Return the [X, Y] coordinate for the center point of the cell that contains the specified text.  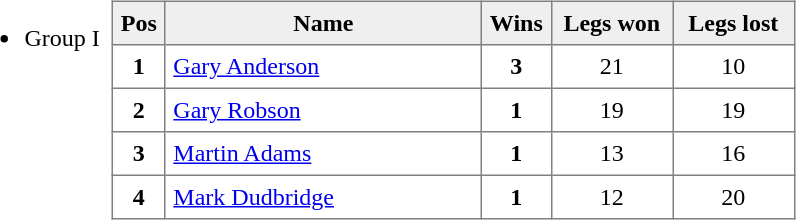
Name [323, 23]
Martin Adams [323, 154]
20 [733, 197]
Gary Robson [323, 110]
12 [612, 197]
2 [139, 110]
Mark Dudbridge [323, 197]
16 [733, 154]
Legs lost [733, 23]
Pos [139, 23]
Gary Anderson [323, 67]
Wins [516, 23]
4 [139, 197]
Legs won [612, 23]
13 [612, 154]
21 [612, 67]
10 [733, 67]
